Scan for the cell matching the given text and deliver its [x, y] coordinate at center. 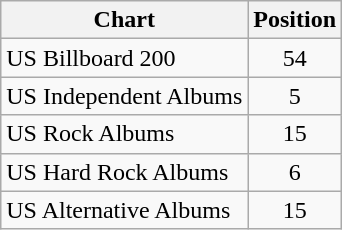
Chart [124, 20]
54 [295, 58]
US Hard Rock Albums [124, 172]
US Rock Albums [124, 134]
US Alternative Albums [124, 210]
Position [295, 20]
US Billboard 200 [124, 58]
6 [295, 172]
US Independent Albums [124, 96]
5 [295, 96]
